Extract the [x, y] coordinate from the center of the cell holding the provided text.  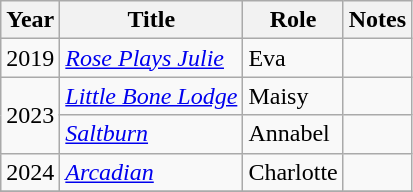
Charlotte [293, 172]
Arcadian [152, 172]
2023 [30, 115]
Saltburn [152, 134]
Notes [377, 20]
Role [293, 20]
Year [30, 20]
2019 [30, 58]
Annabel [293, 134]
Little Bone Lodge [152, 96]
Title [152, 20]
2024 [30, 172]
Maisy [293, 96]
Rose Plays Julie [152, 58]
Eva [293, 58]
